For the text-containing cell, return its midpoint in [X, Y] coordinate format. 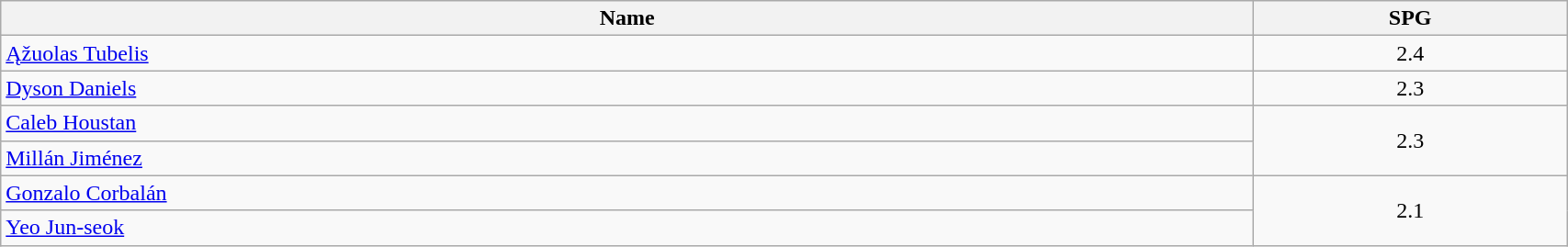
Dyson Daniels [627, 88]
SPG [1411, 18]
2.1 [1411, 210]
Gonzalo Corbalán [627, 193]
Caleb Houstan [627, 123]
Ąžuolas Tubelis [627, 53]
Yeo Jun-seok [627, 228]
2.4 [1411, 53]
Name [627, 18]
Millán Jiménez [627, 158]
